Pinpoint the cell where the given text exists, returning its [x, y] midpoint coordinate. 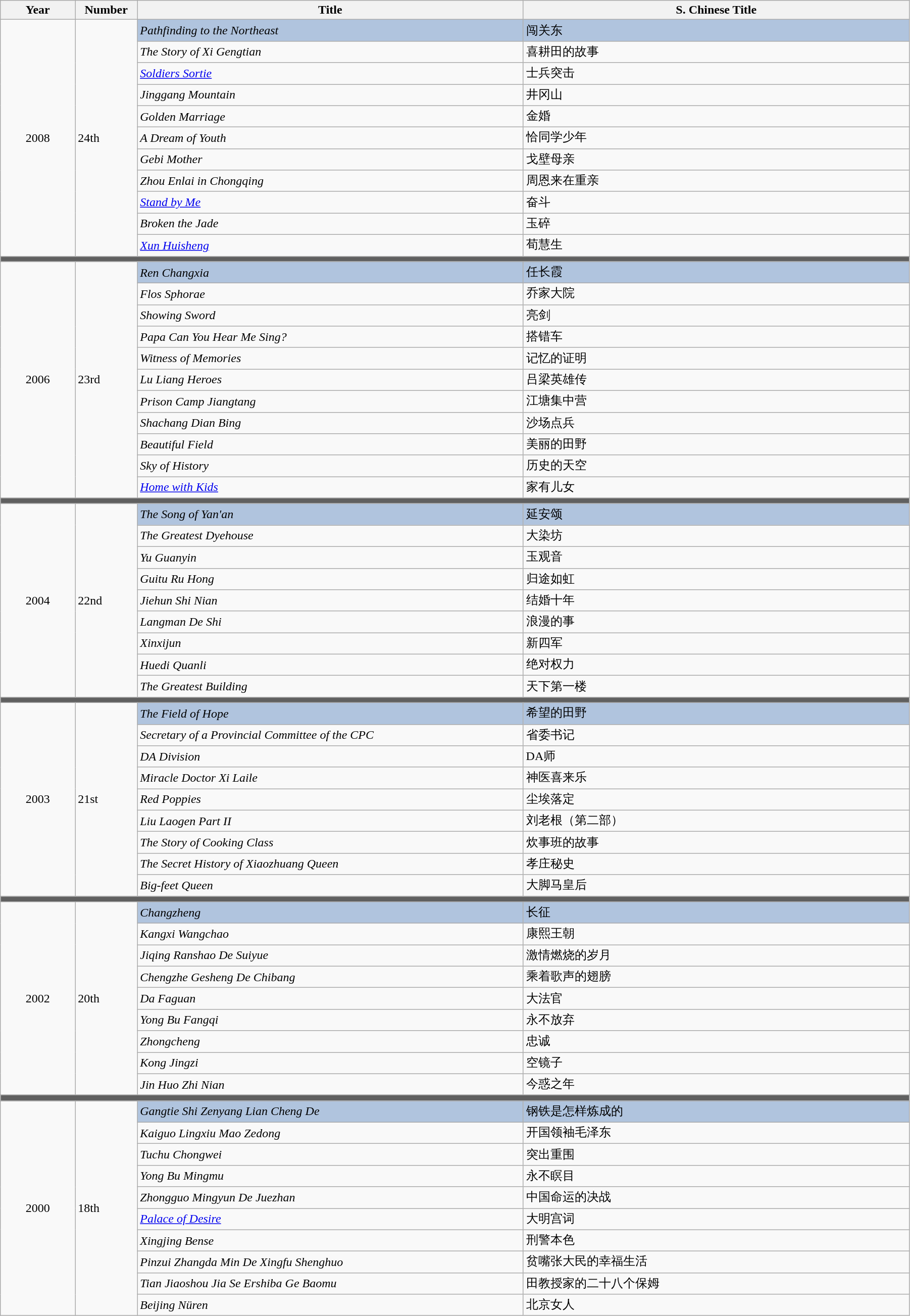
Gangtie Shi Zenyang Lian Cheng De [330, 1112]
乔家大院 [716, 294]
Xun Huisheng [330, 245]
田教授家的二十八个保姆 [716, 1284]
Flos Sphorae [330, 294]
大染坊 [716, 536]
Zhou Enlai in Chongqing [330, 181]
Shachang Dian Bing [330, 423]
23rd [106, 380]
Beautiful Field [330, 444]
Number [106, 10]
Yu Guanyin [330, 558]
2006 [38, 380]
延安颂 [716, 514]
Xinxijun [330, 643]
Big-feet Queen [330, 886]
大脚马皇后 [716, 886]
Xingjing Bense [330, 1240]
忠诚 [716, 1041]
Home with Kids [330, 488]
2000 [38, 1208]
士兵突击 [716, 74]
今惑之年 [716, 1085]
Pinzui Zhangda Min De Xingfu Shenghuo [330, 1262]
玉碎 [716, 224]
荀慧生 [716, 245]
Showing Sword [330, 315]
美丽的田野 [716, 444]
空镜子 [716, 1064]
贫嘴张大民的幸福生活 [716, 1262]
激情燃烧的岁月 [716, 955]
Lu Liang Heroes [330, 380]
The Song of Yan'an [330, 514]
Palace of Desire [330, 1219]
记忆的证明 [716, 359]
奋斗 [716, 202]
喜耕田的故事 [716, 52]
北京女人 [716, 1305]
戈壁母亲 [716, 160]
The Secret History of Xiaozhuang Queen [330, 864]
Kangxi Wangchao [330, 934]
Prison Camp Jiangtang [330, 401]
2004 [38, 600]
炊事班的故事 [716, 842]
S. Chinese Title [716, 10]
浪漫的事 [716, 622]
Zhongcheng [330, 1041]
Secretary of a Provincial Committee of the CPC [330, 735]
DA师 [716, 756]
Beijing Nüren [330, 1305]
2008 [38, 138]
Jin Huo Zhi Nian [330, 1085]
Zhongguo Mingyun De Juezhan [330, 1198]
The Field of Hope [330, 713]
突出重围 [716, 1154]
康熙王朝 [716, 934]
周恩来在重亲 [716, 181]
Guitu Ru Hong [330, 579]
沙场点兵 [716, 423]
Year [38, 10]
Soldiers Sortie [330, 74]
Changzheng [330, 913]
2002 [38, 999]
20th [106, 999]
Red Poppies [330, 800]
Ren Changxia [330, 273]
Gebi Mother [330, 160]
恰同学少年 [716, 138]
中国命运的决战 [716, 1198]
2003 [38, 799]
Title [330, 10]
Huedi Quanli [330, 665]
Yong Bu Mingmu [330, 1176]
Broken the Jade [330, 224]
The Greatest Building [330, 687]
Stand by Me [330, 202]
18th [106, 1208]
Papa Can You Hear Me Sing? [330, 337]
Pathfinding to the Northeast [330, 30]
21st [106, 799]
亮剑 [716, 315]
大法官 [716, 999]
Tuchu Chongwei [330, 1154]
Golden Marriage [330, 116]
Liu Laogen Part II [330, 821]
家有儿女 [716, 488]
江塘集中营 [716, 401]
A Dream of Youth [330, 138]
闯关东 [716, 30]
新四军 [716, 643]
Yong Bu Fangqi [330, 1020]
22nd [106, 600]
Sky of History [330, 466]
Miracle Doctor Xi Laile [330, 778]
The Greatest Dyehouse [330, 536]
刑警本色 [716, 1240]
结婚十年 [716, 601]
Langman De Shi [330, 622]
The Story of Xi Gengtian [330, 52]
历史的天空 [716, 466]
Jiqing Ranshao De Suiyue [330, 955]
Chengzhe Gesheng De Chibang [330, 977]
孝庄秘史 [716, 864]
The Story of Cooking Class [330, 842]
开国领袖毛泽东 [716, 1133]
归途如虹 [716, 579]
Tian Jiaoshou Jia Se Ershiba Ge Baomu [330, 1284]
Kong Jingzi [330, 1064]
天下第一楼 [716, 687]
Jinggang Mountain [330, 95]
钢铁是怎样炼成的 [716, 1112]
神医喜来乐 [716, 778]
大明宫词 [716, 1219]
乘着歌声的翅膀 [716, 977]
永不放弃 [716, 1020]
长征 [716, 913]
Da Faguan [330, 999]
DA Division [330, 756]
任长霞 [716, 273]
绝对权力 [716, 665]
刘老根（第二部） [716, 821]
永不瞑目 [716, 1176]
Witness of Memories [330, 359]
Kaiguo Lingxiu Mao Zedong [330, 1133]
玉观音 [716, 558]
搭错车 [716, 337]
24th [106, 138]
井冈山 [716, 95]
吕梁英雄传 [716, 380]
Jiehun Shi Nian [330, 601]
希望的田野 [716, 713]
尘埃落定 [716, 800]
省委书记 [716, 735]
金婚 [716, 116]
